Detect which cell encompasses the target text, then output its (x, y) center coordinate. 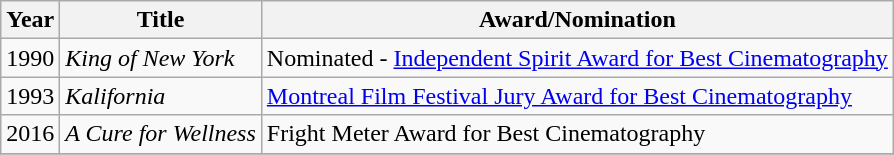
Fright Meter Award for Best Cinematography (577, 134)
Montreal Film Festival Jury Award for Best Cinematography (577, 96)
Year (30, 20)
Nominated - Independent Spirit Award for Best Cinematography (577, 58)
Kalifornia (161, 96)
Title (161, 20)
1993 (30, 96)
A Cure for Wellness (161, 134)
1990 (30, 58)
King of New York (161, 58)
Award/Nomination (577, 20)
2016 (30, 134)
